Locate the cell with the specified text and output its [x, y] center coordinate. 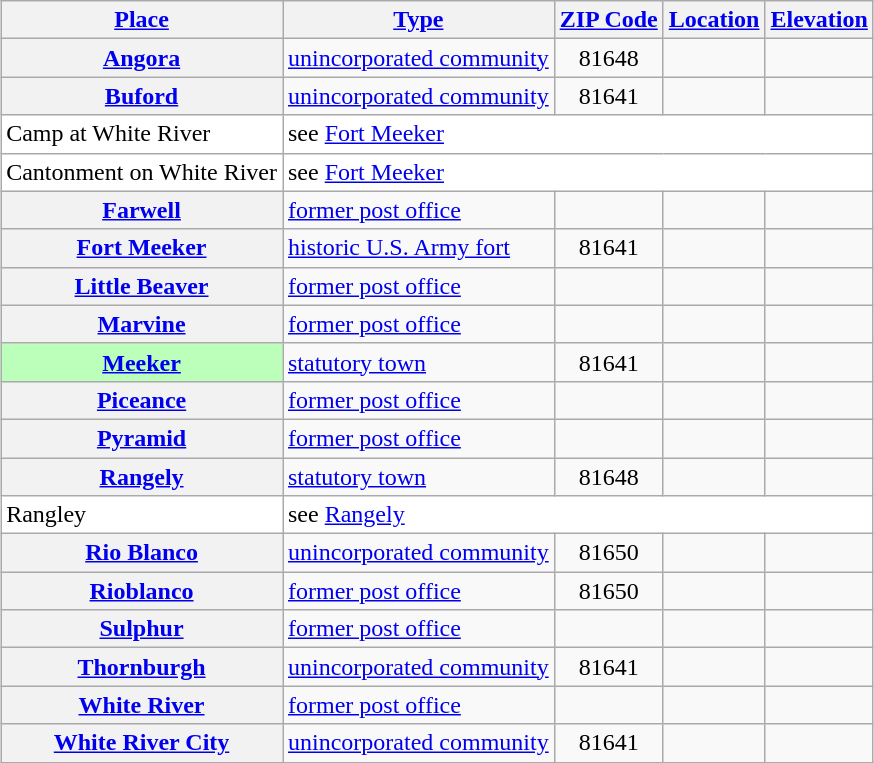
Rioblanco [142, 591]
Rangely [142, 477]
White River [142, 705]
Piceance [142, 400]
Camp at White River [142, 134]
Place [142, 20]
see Rangely [578, 515]
Fort Meeker [142, 248]
Pyramid [142, 438]
Little Beaver [142, 286]
Sulphur [142, 629]
Marvine [142, 324]
Rio Blanco [142, 553]
Meeker [142, 362]
Rangley [142, 515]
Location [714, 20]
Buford [142, 96]
Thornburgh [142, 667]
White River City [142, 743]
Type [418, 20]
ZIP Code [608, 20]
Cantonment on White River [142, 172]
historic U.S. Army fort [418, 248]
Farwell [142, 210]
Elevation [819, 20]
Angora [142, 58]
